Locate the cell with the specified text and output its [x, y] center coordinate. 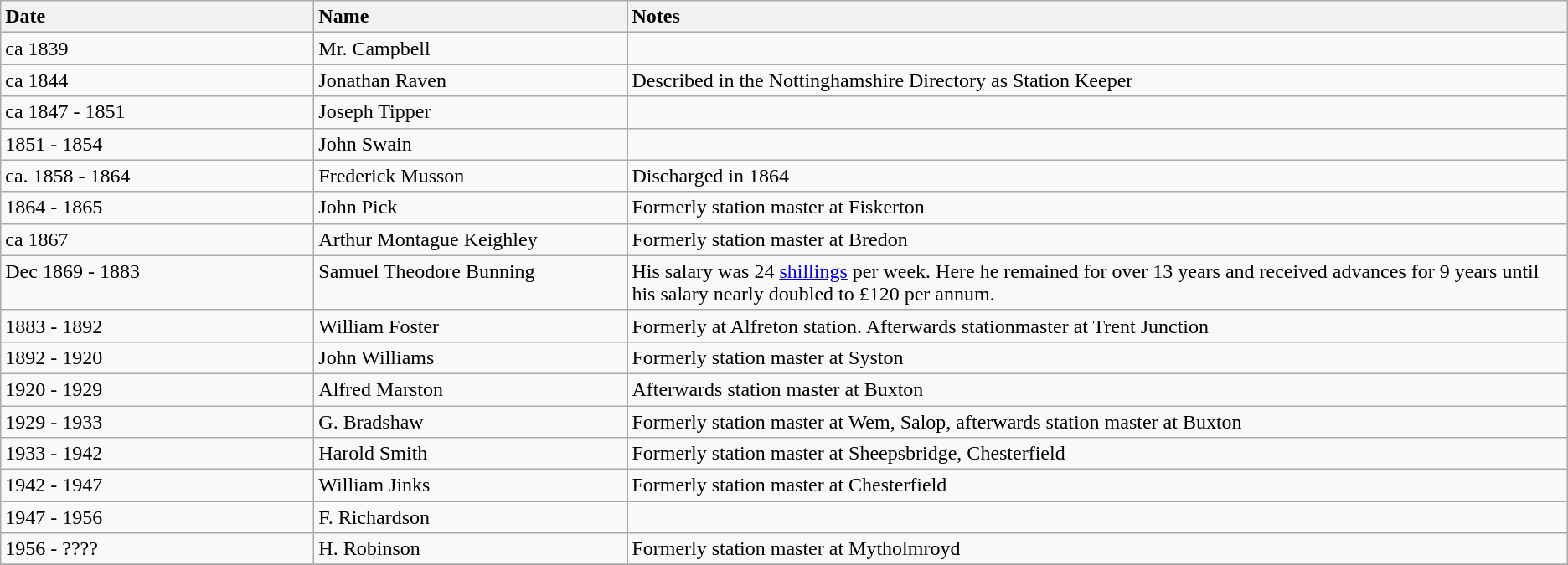
1851 - 1854 [157, 144]
1956 - ???? [157, 549]
Formerly station master at Bredon [1097, 239]
Name [471, 17]
Described in the Nottinghamshire Directory as Station Keeper [1097, 80]
ca 1844 [157, 80]
Afterwards station master at Buxton [1097, 389]
ca 1867 [157, 239]
Frederick Musson [471, 176]
Arthur Montague Keighley [471, 239]
G. Bradshaw [471, 421]
1933 - 1942 [157, 454]
John Williams [471, 357]
John Pick [471, 208]
Date [157, 17]
1864 - 1865 [157, 208]
William Jinks [471, 485]
Formerly station master at Fiskerton [1097, 208]
1929 - 1933 [157, 421]
ca. 1858 - 1864 [157, 176]
Mr. Campbell [471, 49]
Notes [1097, 17]
F. Richardson [471, 517]
Formerly station master at Chesterfield [1097, 485]
Samuel Theodore Bunning [471, 283]
Jonathan Raven [471, 80]
1947 - 1956 [157, 517]
H. Robinson [471, 549]
Formerly station master at Sheepsbridge, Chesterfield [1097, 454]
1920 - 1929 [157, 389]
1942 - 1947 [157, 485]
Discharged in 1864 [1097, 176]
ca 1847 - 1851 [157, 112]
Harold Smith [471, 454]
Joseph Tipper [471, 112]
William Foster [471, 326]
Dec 1869 - 1883 [157, 283]
Formerly station master at Mytholmroyd [1097, 549]
Formerly station master at Syston [1097, 357]
1892 - 1920 [157, 357]
1883 - 1892 [157, 326]
Formerly station master at Wem, Salop, afterwards station master at Buxton [1097, 421]
Alfred Marston [471, 389]
John Swain [471, 144]
Formerly at Alfreton station. Afterwards stationmaster at Trent Junction [1097, 326]
ca 1839 [157, 49]
